Scan for the cell matching the given text and deliver its (x, y) coordinate at center. 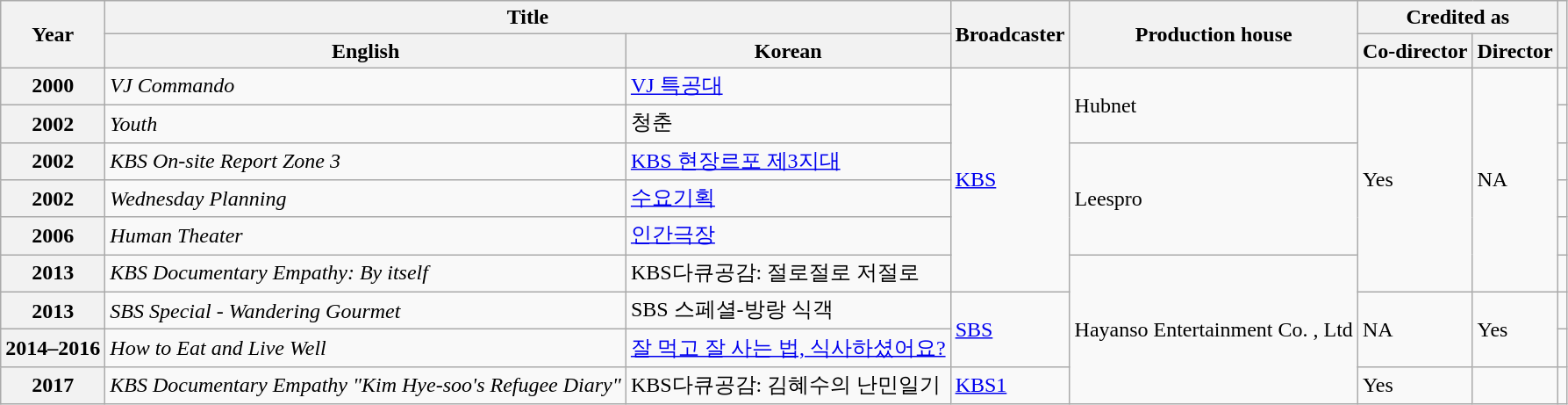
KBS1 (1010, 385)
2017 (53, 385)
Director (1514, 51)
Hayanso Entertainment Co. , Ltd (1214, 329)
SBS 스페셜-방랑 식객 (788, 311)
Title (528, 18)
인간극장 (788, 235)
KBS다큐공감: 절로절로 저절로 (788, 274)
2000 (53, 86)
KBS Documentary Empathy "Kim Hye-soo's Refugee Diary" (366, 385)
2014–2016 (53, 348)
KBS Documentary Empathy: By itself (366, 274)
VJ 특공대 (788, 86)
How to Eat and Live Well (366, 348)
잘 먹고 잘 사는 법, 식사하셨어요? (788, 348)
Human Theater (366, 235)
English (366, 51)
KBS On-site Report Zone 3 (366, 162)
KBS 현장르포 제3지대 (788, 162)
수요기획 (788, 199)
Co-director (1414, 51)
Hubnet (1214, 105)
Credited as (1457, 18)
Production house (1214, 34)
Leespro (1214, 199)
2006 (53, 235)
Year (53, 34)
VJ Commando (366, 86)
청춘 (788, 123)
Broadcaster (1010, 34)
KBS (1010, 179)
Korean (788, 51)
SBS (1010, 329)
Wednesday Planning (366, 199)
SBS Special - Wandering Gourmet (366, 311)
Youth (366, 123)
KBS다큐공감: 김혜수의 난민일기 (788, 385)
